Determine the [x, y] coordinate at the center of the cell enclosing the given text.  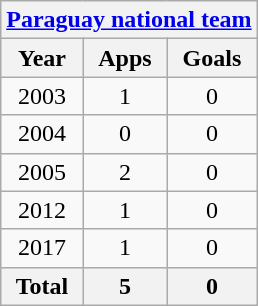
2003 [42, 96]
Total [42, 286]
2 [125, 172]
2004 [42, 134]
Goals [212, 58]
2017 [42, 248]
5 [125, 286]
Paraguay national team [129, 20]
Year [42, 58]
2012 [42, 210]
Apps [125, 58]
2005 [42, 172]
